Scan for the cell matching the given text and deliver its [X, Y] coordinate at center. 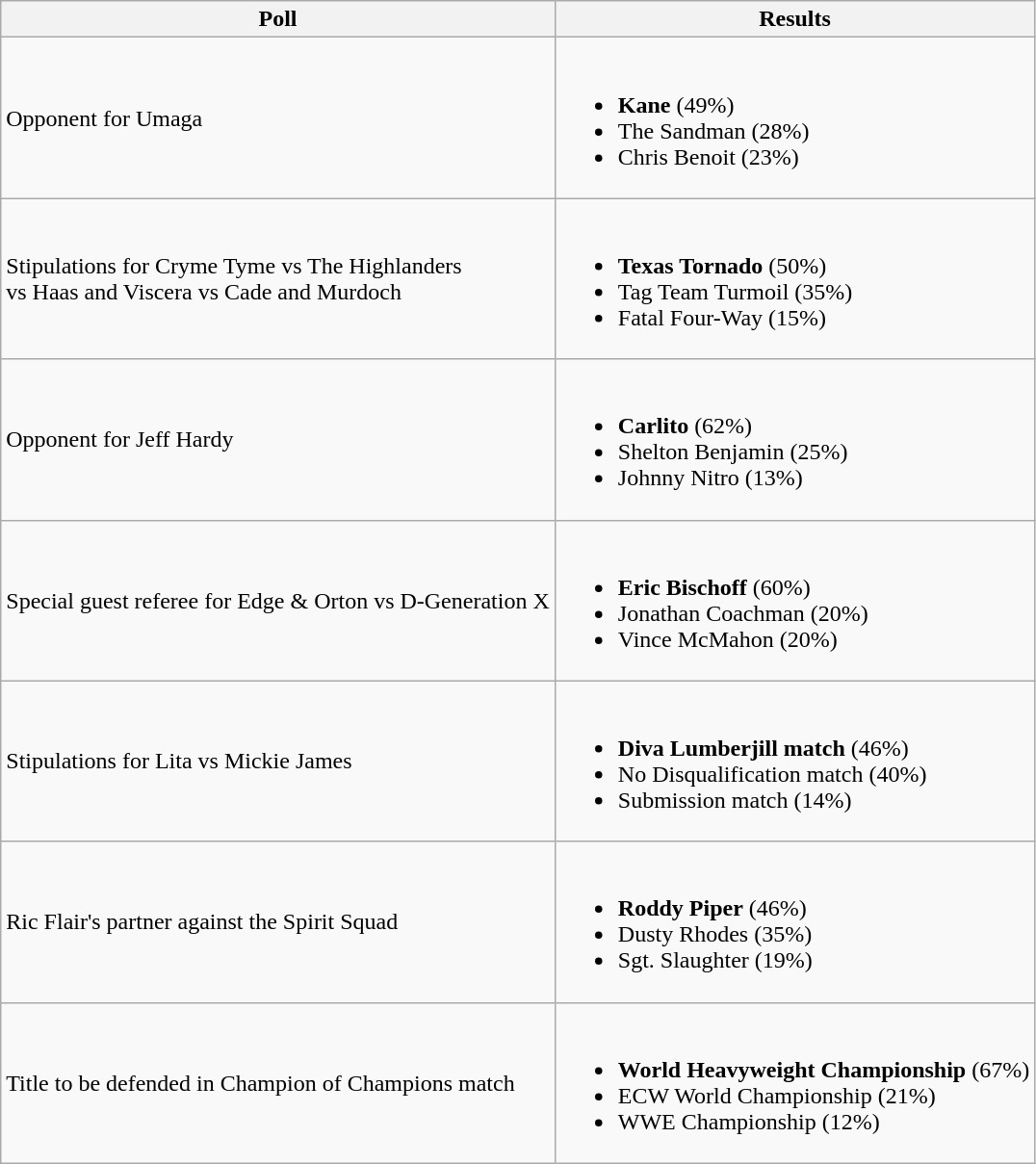
Kane (49%)The Sandman (28%)Chris Benoit (23%) [794, 117]
Carlito (62%)Shelton Benjamin (25%)Johnny Nitro (13%) [794, 439]
Results [794, 19]
Poll [278, 19]
Texas Tornado (50%)Tag Team Turmoil (35%)Fatal Four-Way (15%) [794, 279]
Opponent for Umaga [278, 117]
Stipulations for Cryme Tyme vs The Highlandersvs Haas and Viscera vs Cade and Murdoch [278, 279]
Title to be defended in Champion of Champions match [278, 1082]
Ric Flair's partner against the Spirit Squad [278, 922]
Stipulations for Lita vs Mickie James [278, 761]
World Heavyweight Championship (67%)ECW World Championship (21%)WWE Championship (12%) [794, 1082]
Special guest referee for Edge & Orton vs D-Generation X [278, 601]
Eric Bischoff (60%)Jonathan Coachman (20%)Vince McMahon (20%) [794, 601]
Diva Lumberjill match (46%)No Disqualification match (40%)Submission match (14%) [794, 761]
Opponent for Jeff Hardy [278, 439]
Roddy Piper (46%)Dusty Rhodes (35%)Sgt. Slaughter (19%) [794, 922]
